Output the [X, Y] coordinate of the center of the cell containing the given text.  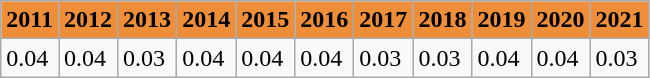
2013 [148, 20]
2017 [384, 20]
2021 [620, 20]
2018 [442, 20]
2020 [560, 20]
2012 [88, 20]
2014 [206, 20]
2011 [30, 20]
2019 [502, 20]
2016 [324, 20]
2015 [266, 20]
